Provide the [X, Y] coordinate of the cell's center where the given text is located.  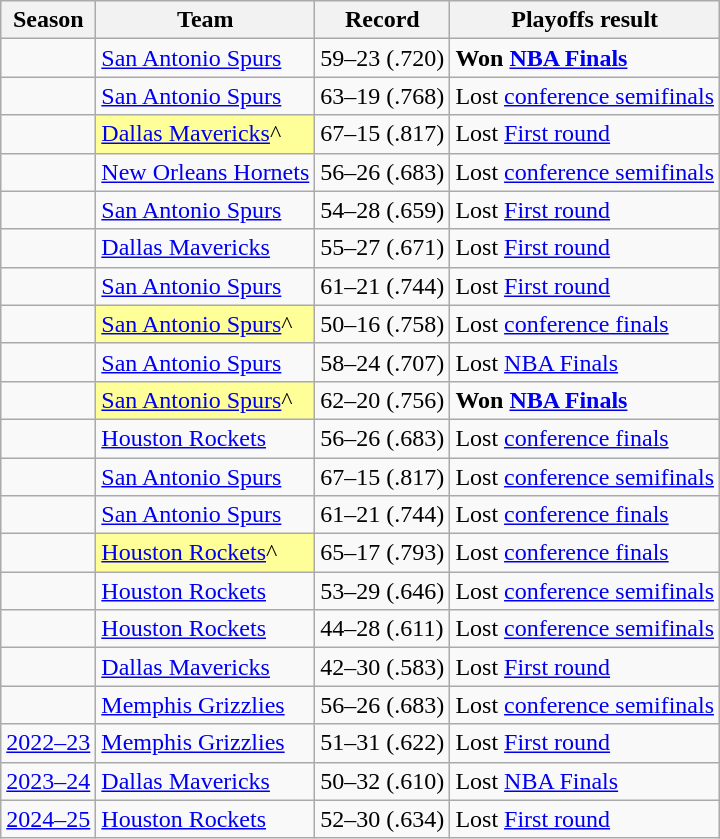
58–24 (.707) [382, 362]
Record [382, 20]
Dallas Mavericks^ [206, 134]
65–17 (.793) [382, 553]
63–19 (.768) [382, 96]
50–32 (.610) [382, 781]
Team [206, 20]
44–28 (.611) [382, 629]
2024–25 [48, 819]
2023–24 [48, 781]
54–28 (.659) [382, 210]
51–31 (.622) [382, 743]
50–16 (.758) [382, 324]
42–30 (.583) [382, 667]
62–20 (.756) [382, 400]
52–30 (.634) [382, 819]
2022–23 [48, 743]
New Orleans Hornets [206, 172]
59–23 (.720) [382, 58]
53–29 (.646) [382, 591]
55–27 (.671) [382, 248]
Houston Rockets^ [206, 553]
Season [48, 20]
Playoffs result [585, 20]
